For the text-containing cell, return its midpoint in (X, Y) coordinate format. 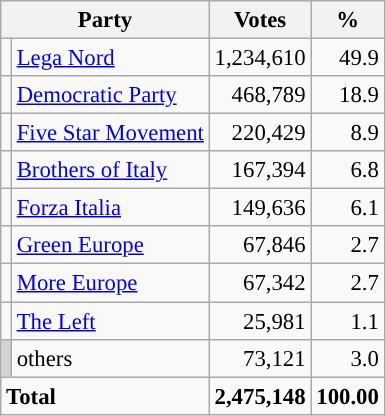
Five Star Movement (110, 133)
100.00 (348, 396)
others (110, 358)
Party (105, 20)
167,394 (260, 170)
67,342 (260, 283)
2,475,148 (260, 396)
Brothers of Italy (110, 170)
220,429 (260, 133)
149,636 (260, 208)
73,121 (260, 358)
% (348, 20)
49.9 (348, 58)
6.1 (348, 208)
The Left (110, 321)
3.0 (348, 358)
Total (105, 396)
More Europe (110, 283)
67,846 (260, 245)
1.1 (348, 321)
25,981 (260, 321)
Green Europe (110, 245)
468,789 (260, 95)
Forza Italia (110, 208)
18.9 (348, 95)
Lega Nord (110, 58)
1,234,610 (260, 58)
6.8 (348, 170)
8.9 (348, 133)
Democratic Party (110, 95)
Votes (260, 20)
